Identify which cell holds the provided text, then report its [x, y] central coordinate. 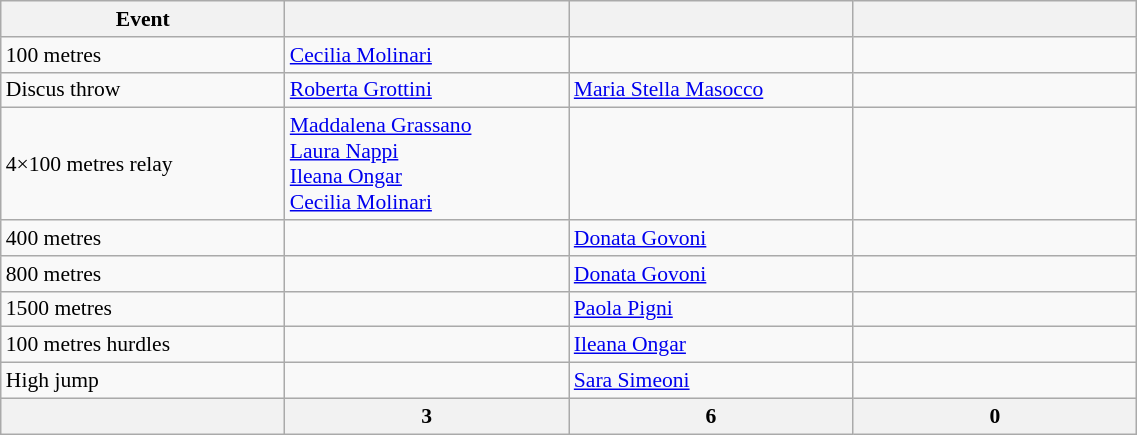
Paola Pigni [711, 309]
Sara Simeoni [711, 381]
0 [995, 416]
800 metres [143, 274]
100 metres hurdles [143, 345]
6 [711, 416]
400 metres [143, 238]
Roberta Grottini [427, 90]
Event [143, 19]
Discus throw [143, 90]
100 metres [143, 55]
High jump [143, 381]
Ileana Ongar [711, 345]
Maddalena GrassanoLaura NappiIleana OngarCecilia Molinari [427, 164]
Maria Stella Masocco [711, 90]
4×100 metres relay [143, 164]
1500 metres [143, 309]
3 [427, 416]
Cecilia Molinari [427, 55]
